Scan for the cell matching the given text and deliver its (x, y) coordinate at center. 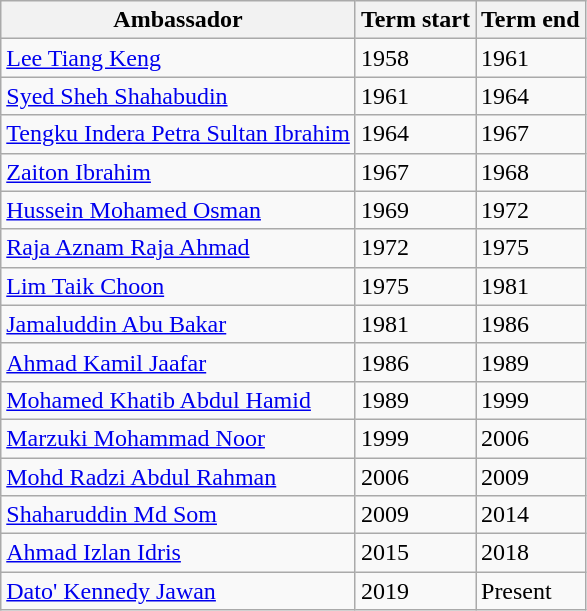
Hussein Mohamed Osman (178, 210)
Ambassador (178, 20)
1958 (415, 58)
Mohamed Khatib Abdul Hamid (178, 400)
2019 (415, 591)
Mohd Radzi Abdul Rahman (178, 477)
Zaiton Ibrahim (178, 172)
1968 (531, 172)
Ahmad Izlan Idris (178, 553)
1969 (415, 210)
Term start (415, 20)
Syed Sheh Shahabudin (178, 96)
2014 (531, 515)
Jamaluddin Abu Bakar (178, 324)
Lim Taik Choon (178, 286)
2018 (531, 553)
Lee Tiang Keng (178, 58)
Tengku Indera Petra Sultan Ibrahim (178, 134)
2015 (415, 553)
Present (531, 591)
Term end (531, 20)
Marzuki Mohammad Noor (178, 438)
Ahmad Kamil Jaafar (178, 362)
Raja Aznam Raja Ahmad (178, 248)
Shaharuddin Md Som (178, 515)
Dato' Kennedy Jawan (178, 591)
